Locate the cell with the specified text and output its [X, Y] center coordinate. 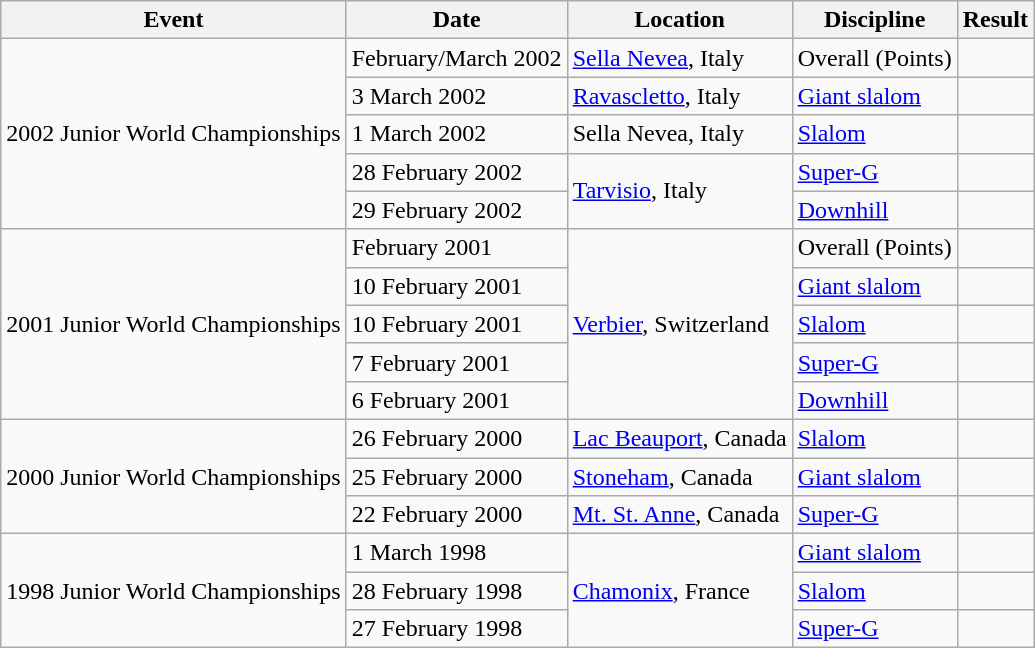
February 2001 [456, 248]
6 February 2001 [456, 400]
22 February 2000 [456, 515]
Discipline [874, 20]
Verbier, Switzerland [680, 324]
1 March 2002 [456, 134]
Result [995, 20]
2001 Junior World Championships [174, 324]
25 February 2000 [456, 477]
29 February 2002 [456, 210]
Mt. St. Anne, Canada [680, 515]
Tarvisio, Italy [680, 191]
Chamonix, France [680, 591]
1 March 1998 [456, 553]
February/March 2002 [456, 58]
Date [456, 20]
2002 Junior World Championships [174, 134]
28 February 2002 [456, 172]
Lac Beauport, Canada [680, 438]
26 February 2000 [456, 438]
27 February 1998 [456, 629]
1998 Junior World Championships [174, 591]
7 February 2001 [456, 362]
28 February 1998 [456, 591]
3 March 2002 [456, 96]
2000 Junior World Championships [174, 476]
Ravascletto, Italy [680, 96]
Location [680, 20]
Event [174, 20]
Stoneham, Canada [680, 477]
